Pinpoint the cell where the given text exists, returning its (x, y) midpoint coordinate. 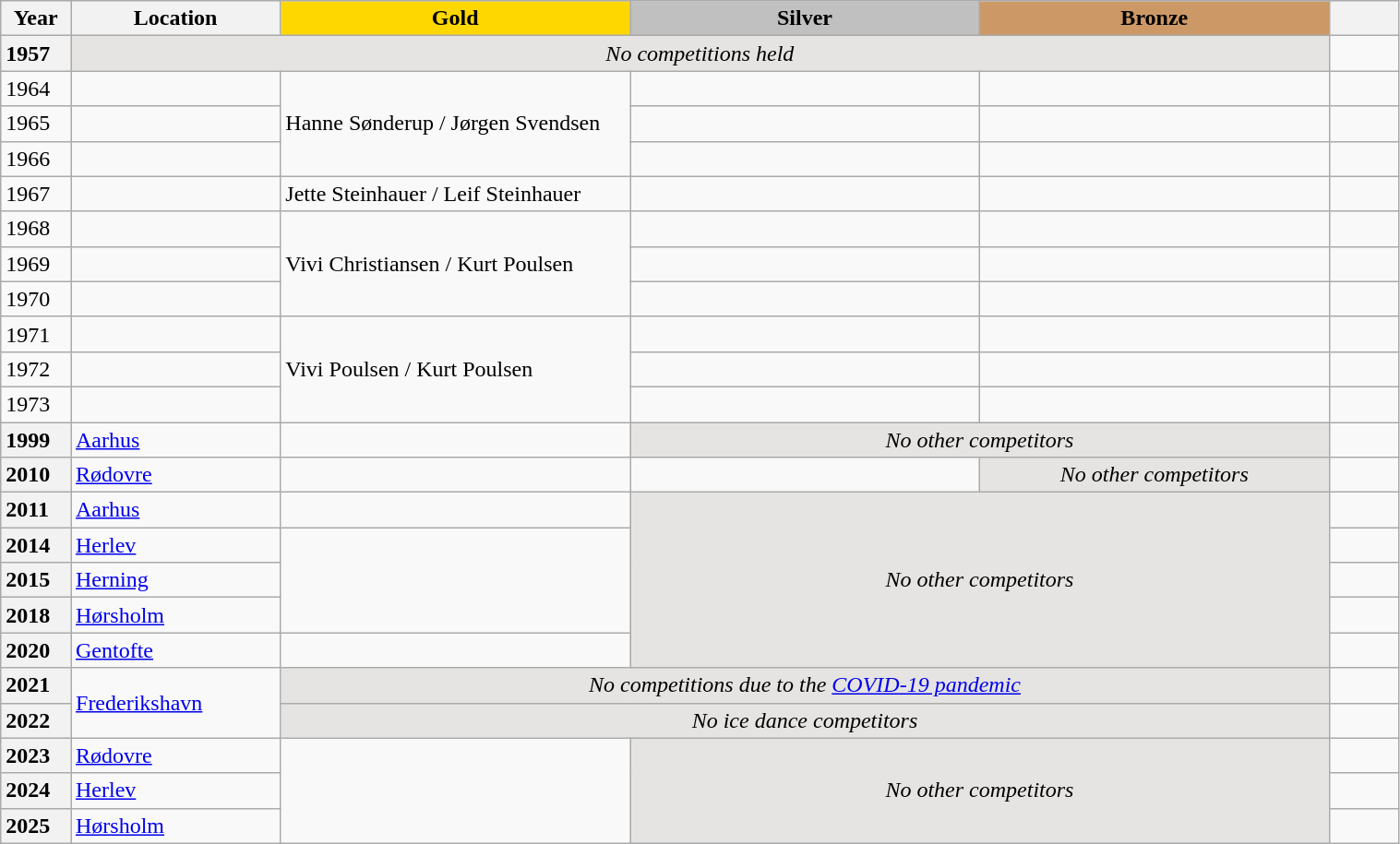
2020 (36, 650)
No competitions due to the COVID-19 pandemic (805, 685)
1999 (36, 440)
Hanne Sønderup / Jørgen Svendsen (456, 124)
2021 (36, 685)
Gold (456, 18)
1957 (36, 53)
1965 (36, 124)
Frederikshavn (175, 703)
1964 (36, 89)
1968 (36, 229)
2014 (36, 545)
No ice dance competitors (805, 720)
Vivi Poulsen / Kurt Poulsen (456, 369)
2022 (36, 720)
Silver (805, 18)
1966 (36, 159)
No competitions held (700, 53)
2023 (36, 755)
Vivi Christiansen / Kurt Poulsen (456, 264)
1972 (36, 369)
Gentofte (175, 650)
1967 (36, 194)
1973 (36, 404)
1969 (36, 264)
Herning (175, 580)
1971 (36, 334)
2025 (36, 826)
2010 (36, 475)
Year (36, 18)
2018 (36, 615)
2024 (36, 791)
Jette Steinhauer / Leif Steinhauer (456, 194)
Location (175, 18)
2015 (36, 580)
1970 (36, 299)
Bronze (1154, 18)
2011 (36, 510)
